Provide the [X, Y] coordinate of the cell's center where the given text is located.  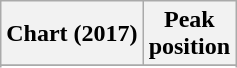
Peakposition [189, 34]
Chart (2017) [72, 34]
